Provide the [x, y] coordinate of the cell's center where the given text is located.  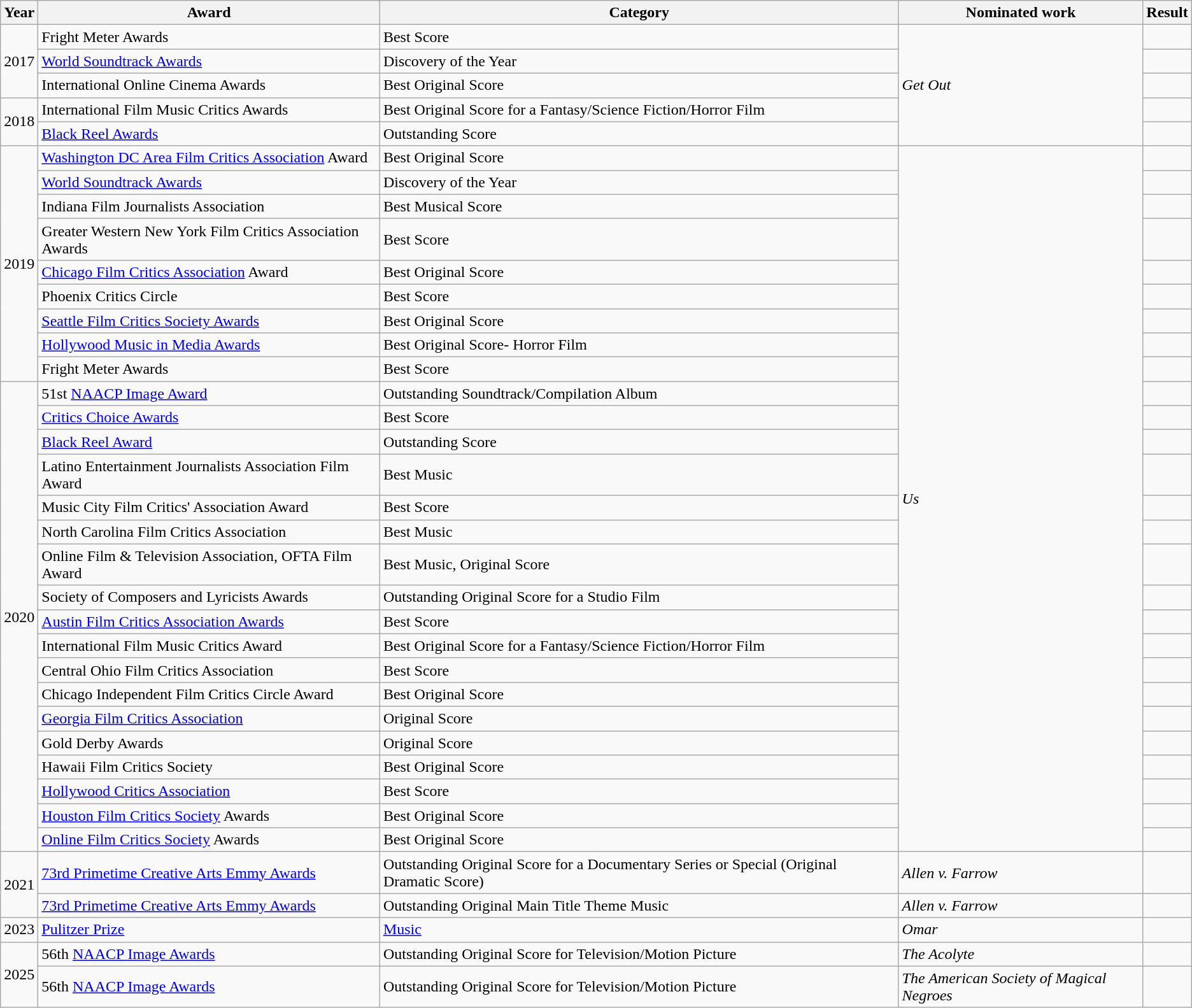
2017 [19, 61]
Best Musical Score [639, 206]
Music [639, 930]
2018 [19, 122]
Seattle Film Critics Society Awards [209, 320]
The Acolyte [1021, 954]
Year [19, 13]
Latino Entertainment Journalists Association Film Award [209, 475]
North Carolina Film Critics Association [209, 532]
Hollywood Music in Media Awards [209, 345]
Chicago Independent Film Critics Circle Award [209, 694]
Phoenix Critics Circle [209, 296]
Outstanding Original Main Title Theme Music [639, 905]
2023 [19, 930]
Pulitzer Prize [209, 930]
Online Film Critics Society Awards [209, 840]
Best Original Score- Horror Film [639, 345]
International Film Music Critics Award [209, 646]
Georgia Film Critics Association [209, 718]
Gold Derby Awards [209, 743]
Greater Western New York Film Critics Association Awards [209, 239]
Outstanding Soundtrack/Compilation Album [639, 394]
Best Music, Original Score [639, 564]
Outstanding Original Score for a Documentary Series or Special (Original Dramatic Score) [639, 872]
Nominated work [1021, 13]
Omar [1021, 930]
Black Reel Award [209, 442]
2021 [19, 885]
Outstanding Original Score for a Studio Film [639, 597]
Austin Film Critics Association Awards [209, 621]
Online Film & Television Association, OFTA Film Award [209, 564]
51st NAACP Image Award [209, 394]
Central Ohio Film Critics Association [209, 670]
Music City Film Critics' Association Award [209, 508]
International Online Cinema Awards [209, 85]
Category [639, 13]
Us [1021, 499]
Hawaii Film Critics Society [209, 767]
Chicago Film Critics Association Award [209, 272]
Indiana Film Journalists Association [209, 206]
International Film Music Critics Awards [209, 110]
2019 [19, 264]
Award [209, 13]
Houston Film Critics Society Awards [209, 816]
Hollywood Critics Association [209, 791]
Society of Composers and Lyricists Awards [209, 597]
The American Society of Magical Negroes [1021, 987]
Get Out [1021, 85]
2025 [19, 974]
Washington DC Area Film Critics Association Award [209, 158]
Critics Choice Awards [209, 418]
Result [1167, 13]
Black Reel Awards [209, 134]
2020 [19, 616]
